Scan for the cell matching the given text and deliver its (x, y) coordinate at center. 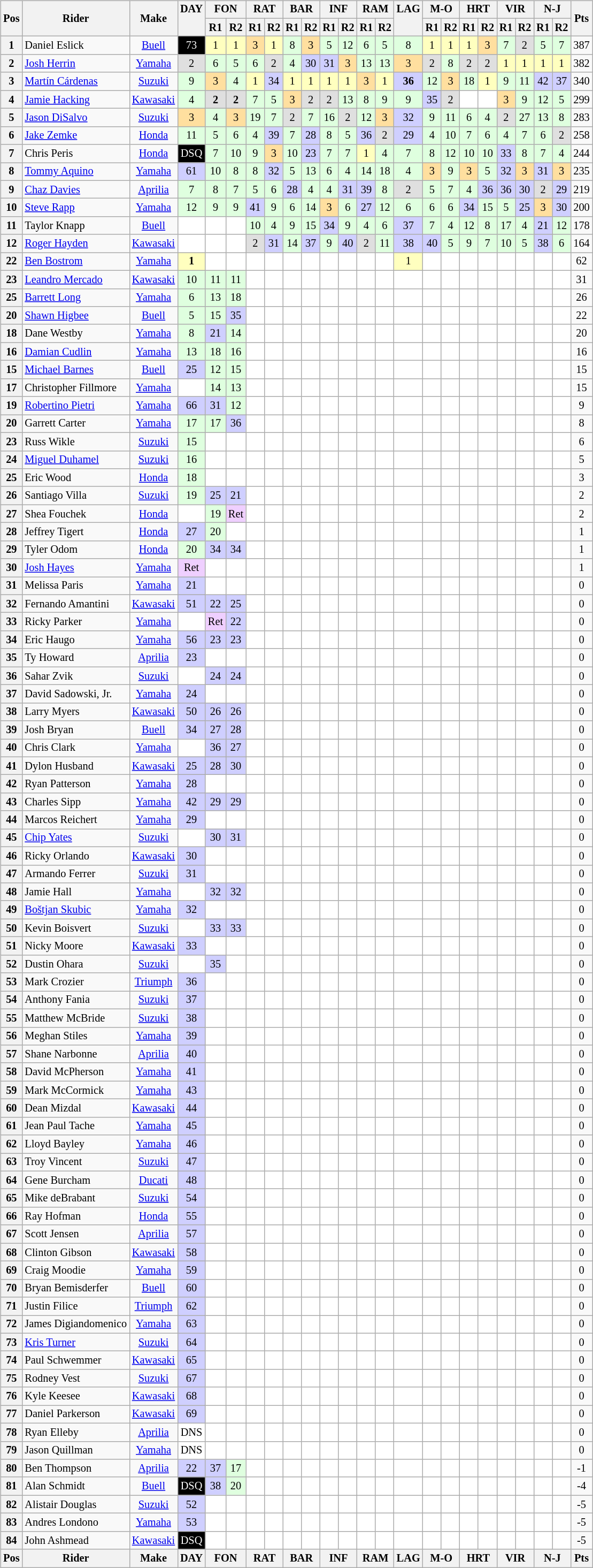
Scott Jensen (76, 1234)
Alan Schmidt (76, 1486)
71 (11, 1306)
James Digiandomenico (76, 1325)
Tommy Aquino (76, 172)
Jean Paul Tache (76, 1126)
Jeffrey Tigert (76, 532)
Jamie Hacking (76, 100)
387 (581, 45)
Armando Ferrer (76, 874)
David McPherson (76, 1072)
Kyle Keesee (76, 1396)
Robertino Pietri (76, 406)
Marcos Reichert (76, 820)
Dustin Ohara (76, 964)
Boštjan Skubic (76, 910)
Ryan Elleby (76, 1432)
Chris Peris (76, 154)
Martín Cárdenas (76, 81)
Shane Narbonne (76, 1054)
Taylor Knapp (76, 226)
Jake Zemke (76, 135)
74 (11, 1360)
Eric Wood (76, 478)
84 (11, 1540)
Ryan Patterson (76, 784)
Lloyd Bayley (76, 1144)
Mark Crozier (76, 982)
Shea Fouchek (76, 514)
164 (581, 243)
76 (11, 1396)
-1 (581, 1468)
Melissa Paris (76, 586)
David Sadowski, Jr. (76, 694)
Jason Quillman (76, 1450)
Troy Vincent (76, 1162)
Garrett Carter (76, 424)
200 (581, 208)
Tyler Odom (76, 550)
Chaz Davies (76, 189)
81 (11, 1486)
49 (11, 910)
Steve Rapp (76, 208)
Shawn Higbee (76, 316)
283 (581, 118)
Jason DiSalvo (76, 118)
299 (581, 100)
80 (11, 1468)
Josh Bryan (76, 730)
70 (11, 1288)
Clinton Gibson (76, 1252)
Charles Sipp (76, 802)
235 (581, 172)
Matthew McBride (76, 1018)
Ben Thompson (76, 1468)
Mike deBrabant (76, 1198)
Jamie Hall (76, 892)
Josh Herrin (76, 64)
Alistair Douglas (76, 1504)
Dylon Husband (76, 766)
Roger Hayden (76, 243)
Ben Bostrom (76, 262)
Michael Barnes (76, 370)
79 (11, 1450)
Bryan Bemisderfer (76, 1288)
Craig Moodie (76, 1270)
John Ashmead (76, 1540)
Chip Yates (76, 838)
178 (581, 226)
Ducati (153, 1180)
Ricky Parker (76, 622)
78 (11, 1432)
Andres Londono (76, 1523)
Daniel Parkerson (76, 1414)
77 (11, 1414)
Ray Hofman (76, 1216)
Leandro Mercado (76, 279)
Damian Cudlin (76, 352)
Gene Burcham (76, 1180)
Fernando Amantini (76, 604)
Russ Wikle (76, 442)
-4 (581, 1486)
Chris Clark (76, 748)
Rodney Vest (76, 1379)
219 (581, 189)
Christopher Fillmore (76, 387)
340 (581, 81)
Josh Hayes (76, 568)
Barrett Long (76, 298)
Meghan Stiles (76, 1036)
Kris Turner (76, 1342)
Anthony Fania (76, 1000)
Larry Myers (76, 712)
258 (581, 135)
Daniel Eslick (76, 45)
Dean Mizdal (76, 1108)
244 (581, 154)
Nicky Moore (76, 946)
72 (11, 1325)
83 (11, 1523)
Justin Filice (76, 1306)
Santiago Villa (76, 496)
382 (581, 64)
82 (11, 1504)
Ricky Orlando (76, 856)
Miguel Duhamel (76, 460)
75 (11, 1379)
Dane Westby (76, 333)
Kevin Boisvert (76, 928)
Sahar Zvik (76, 676)
Eric Haugo (76, 640)
Ty Howard (76, 658)
Paul Schwemmer (76, 1360)
Mark McCormick (76, 1090)
